Locate the cell with the specified text and output its (X, Y) center coordinate. 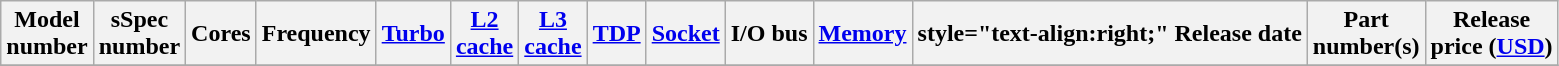
Partnumber(s) (1366, 34)
TDP (616, 34)
Releaseprice (USD) (1492, 34)
sSpecnumber (139, 34)
Socket (686, 34)
Memory (862, 34)
Turbo (413, 34)
Frequency (316, 34)
Cores (222, 34)
L3cache (553, 34)
L2cache (484, 34)
Modelnumber (47, 34)
I/O bus (769, 34)
style="text-align:right;" Release date (1110, 34)
